Search for the cell housing the specified text and yield its (X, Y) center coordinate. 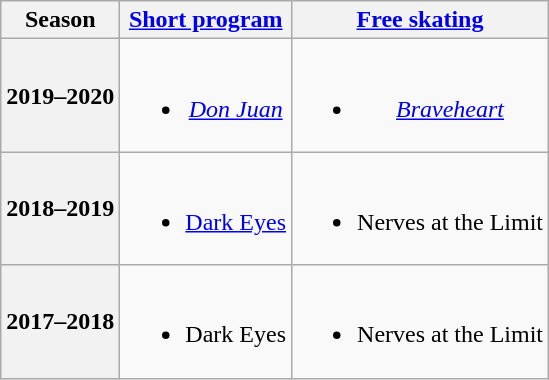
Short program (206, 20)
2018–2019 (60, 208)
Season (60, 20)
2017–2018 (60, 322)
Don Juan (206, 96)
Free skating (420, 20)
2019–2020 (60, 96)
Braveheart (420, 96)
